Output the [x, y] coordinate of the center of the cell containing the given text.  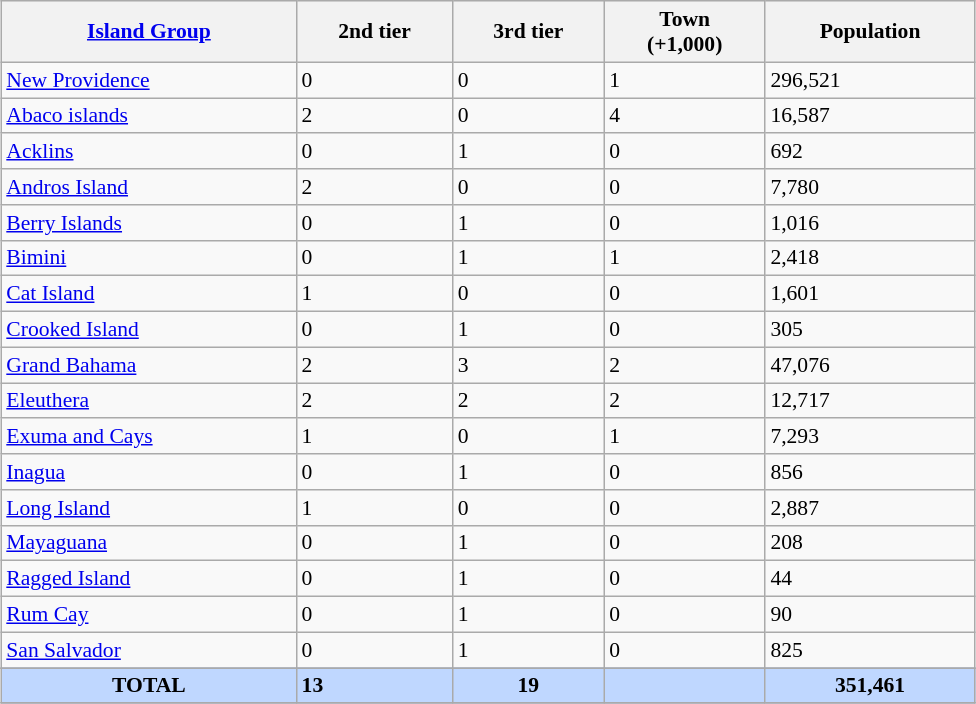
1,601 [870, 294]
16,587 [870, 116]
305 [870, 329]
44 [870, 579]
856 [870, 472]
Long Island [148, 507]
13 [375, 686]
3rd tier [529, 32]
Population [870, 32]
7,293 [870, 436]
Acklins [148, 151]
7,780 [870, 187]
3 [529, 365]
47,076 [870, 365]
Inagua [148, 472]
Exuma and Cays [148, 436]
Berry Islands [148, 222]
1,016 [870, 222]
Mayaguana [148, 543]
2,418 [870, 258]
4 [684, 116]
Bimini [148, 258]
Eleuthera [148, 400]
New Providence [148, 80]
Ragged Island [148, 579]
90 [870, 614]
351,461 [870, 686]
296,521 [870, 80]
Crooked Island [148, 329]
19 [529, 686]
Rum Cay [148, 614]
TOTAL [148, 686]
Andros Island [148, 187]
Island Group [148, 32]
Town(+1,000) [684, 32]
San Salvador [148, 650]
Cat Island [148, 294]
2,887 [870, 507]
Grand Bahama [148, 365]
692 [870, 151]
208 [870, 543]
Abaco islands [148, 116]
12,717 [870, 400]
825 [870, 650]
2nd tier [375, 32]
